For the text-containing cell, return its midpoint in (X, Y) coordinate format. 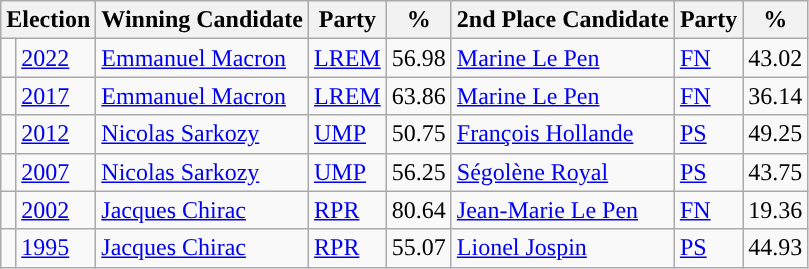
2nd Place Candidate (562, 20)
55.07 (418, 248)
2022 (56, 58)
Winning Candidate (202, 20)
50.75 (418, 134)
49.25 (776, 134)
Ségolène Royal (562, 172)
Lionel Jospin (562, 248)
43.75 (776, 172)
36.14 (776, 96)
2012 (56, 134)
2017 (56, 96)
François Hollande (562, 134)
56.98 (418, 58)
Jean-Marie Le Pen (562, 210)
56.25 (418, 172)
80.64 (418, 210)
Election (48, 20)
1995 (56, 248)
44.93 (776, 248)
19.36 (776, 210)
2002 (56, 210)
43.02 (776, 58)
63.86 (418, 96)
2007 (56, 172)
